Scan for the cell matching the given text and deliver its (X, Y) coordinate at center. 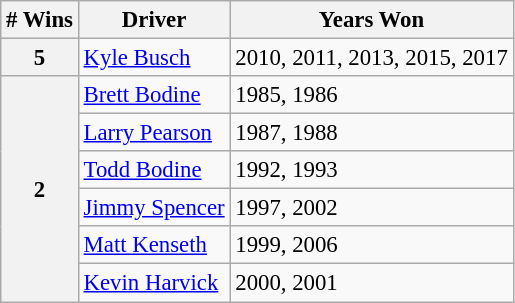
Matt Kenseth (154, 245)
Brett Bodine (154, 95)
1992, 1993 (372, 170)
Kevin Harvick (154, 283)
2 (40, 189)
1997, 2002 (372, 208)
2000, 2001 (372, 283)
Jimmy Spencer (154, 208)
1999, 2006 (372, 245)
5 (40, 58)
Driver (154, 20)
1987, 1988 (372, 133)
1985, 1986 (372, 95)
2010, 2011, 2013, 2015, 2017 (372, 58)
Years Won (372, 20)
# Wins (40, 20)
Larry Pearson (154, 133)
Kyle Busch (154, 58)
Todd Bodine (154, 170)
